Output the [x, y] coordinate of the center of the cell containing the given text.  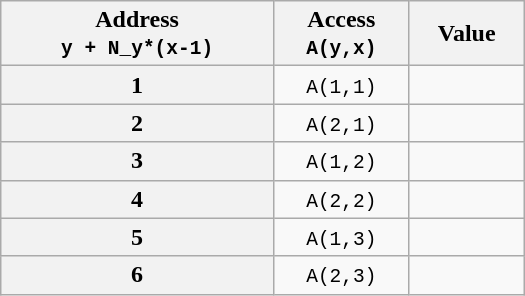
A(2,1) [341, 123]
A(2,2) [341, 199]
A(2,3) [341, 275]
A(1,3) [341, 237]
3 [138, 161]
Addressy + N_y*(x-1) [138, 34]
A(1,1) [341, 85]
4 [138, 199]
A(1,2) [341, 161]
AccessA(y,x) [341, 34]
5 [138, 237]
2 [138, 123]
6 [138, 275]
Value [466, 34]
1 [138, 85]
